Scan for the cell matching the given text and deliver its (X, Y) coordinate at center. 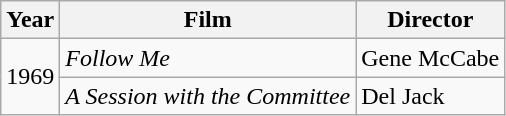
Follow Me (208, 58)
A Session with the Committee (208, 96)
1969 (30, 77)
Film (208, 20)
Year (30, 20)
Del Jack (430, 96)
Gene McCabe (430, 58)
Director (430, 20)
